Find where the given text appears and provide that cell's center as [X, Y] coordinate. 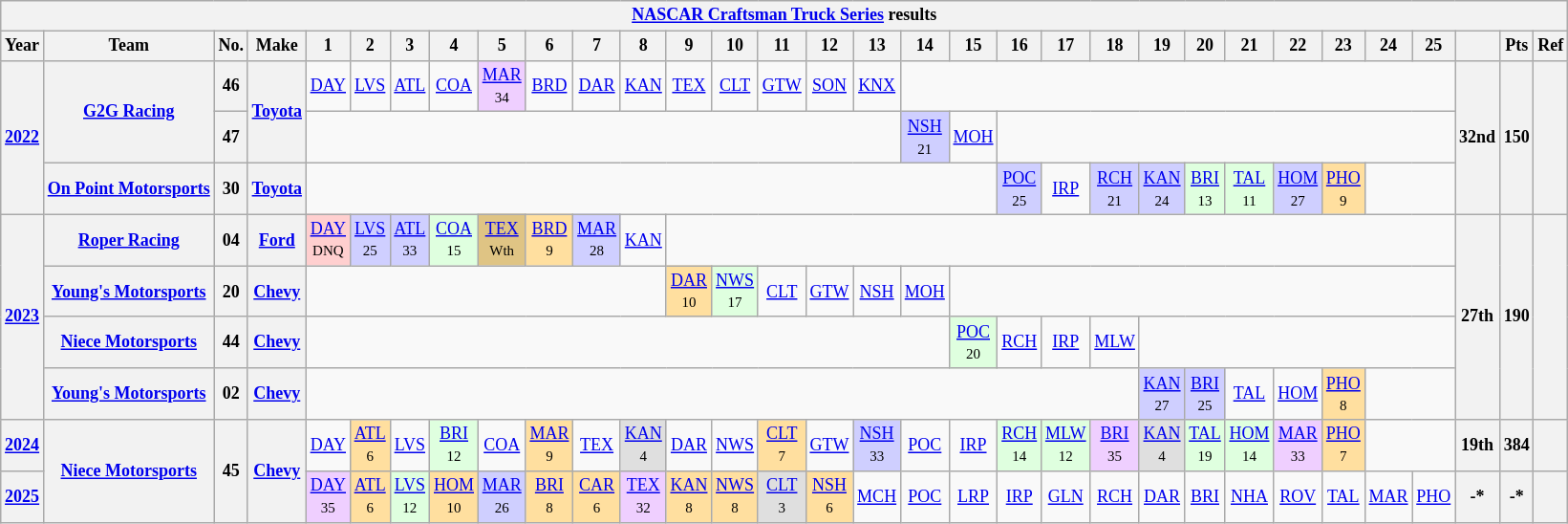
21 [1250, 46]
PHO9 [1343, 188]
LRP [973, 496]
1 [328, 46]
KNX [877, 86]
14 [925, 46]
Team [128, 46]
Ref [1551, 46]
KAN24 [1162, 188]
30 [231, 188]
Year [23, 46]
ATL [410, 86]
No. [231, 46]
BRI12 [455, 446]
10 [736, 46]
27th [1477, 317]
Pts [1516, 46]
ROV [1298, 496]
384 [1516, 446]
44 [231, 342]
4 [455, 46]
POC20 [973, 342]
5 [502, 46]
17 [1066, 46]
HOM [1298, 394]
32nd [1477, 138]
12 [829, 46]
16 [1020, 46]
190 [1516, 317]
MLW [1114, 342]
BRD9 [549, 240]
Roper Racing [128, 240]
HOM27 [1298, 188]
NASCAR Craftsman Truck Series results [784, 15]
BRI [1205, 496]
GLN [1066, 496]
24 [1388, 46]
PHO8 [1343, 394]
NHA [1250, 496]
6 [549, 46]
BRI13 [1205, 188]
ATL33 [410, 240]
BRI25 [1205, 394]
45 [231, 470]
2022 [23, 138]
19th [1477, 446]
NSH [877, 292]
47 [231, 138]
DAR10 [689, 292]
NSH33 [877, 446]
11 [782, 46]
2025 [23, 496]
BRD [549, 86]
04 [231, 240]
2024 [23, 446]
HOM14 [1250, 446]
BRI8 [549, 496]
150 [1516, 138]
NSH6 [829, 496]
7 [597, 46]
8 [643, 46]
MAR28 [597, 240]
Make [277, 46]
23 [1343, 46]
Ford [277, 240]
HOM10 [455, 496]
TAL11 [1250, 188]
LVS12 [410, 496]
NSH21 [925, 138]
MAR9 [549, 446]
KAN8 [689, 496]
PHO [1433, 496]
TEXWth [502, 240]
RCH21 [1114, 188]
G2G Racing [128, 111]
LVS25 [370, 240]
CAR6 [597, 496]
MAR26 [502, 496]
9 [689, 46]
2023 [23, 317]
MLW12 [1066, 446]
CLT3 [782, 496]
13 [877, 46]
NWS8 [736, 496]
TEX32 [643, 496]
2 [370, 46]
19 [1162, 46]
02 [231, 394]
46 [231, 86]
18 [1114, 46]
25 [1433, 46]
KAN27 [1162, 394]
NWS [736, 446]
On Point Motorsports [128, 188]
RCH14 [1020, 446]
DAYDNQ [328, 240]
15 [973, 46]
SON [829, 86]
COA15 [455, 240]
22 [1298, 46]
CLT7 [782, 446]
MCH [877, 496]
MAR33 [1298, 446]
MAR [1388, 496]
3 [410, 46]
TAL19 [1205, 446]
MAR34 [502, 86]
DAY35 [328, 496]
POC25 [1020, 188]
BRI35 [1114, 446]
PHO7 [1343, 446]
NWS17 [736, 292]
